For the text-containing cell, return its midpoint in (x, y) coordinate format. 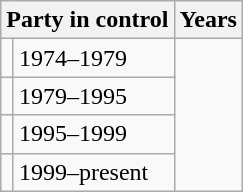
1979–1995 (94, 96)
Party in control (88, 20)
1974–1979 (94, 58)
1999–present (94, 172)
1995–1999 (94, 134)
Years (208, 20)
